Identify which cell holds the provided text, then report its [X, Y] central coordinate. 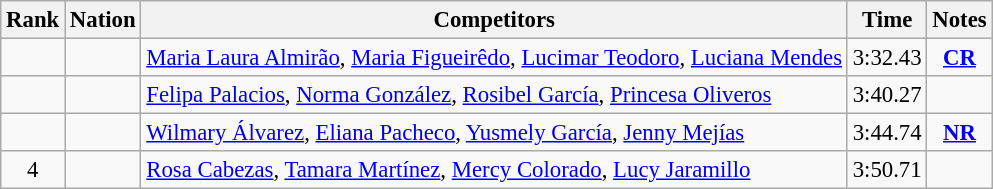
Felipa Palacios, Norma González, Rosibel García, Princesa Oliveros [494, 95]
Time [887, 20]
Notes [960, 20]
3:44.74 [887, 133]
3:50.71 [887, 170]
CR [960, 58]
4 [33, 170]
Rosa Cabezas, Tamara Martínez, Mercy Colorado, Lucy Jaramillo [494, 170]
Competitors [494, 20]
3:40.27 [887, 95]
Nation [103, 20]
Maria Laura Almirão, Maria Figueirêdo, Lucimar Teodoro, Luciana Mendes [494, 58]
NR [960, 133]
Rank [33, 20]
Wilmary Álvarez, Eliana Pacheco, Yusmely García, Jenny Mejías [494, 133]
3:32.43 [887, 58]
